For the text-containing cell, return its midpoint in [X, Y] coordinate format. 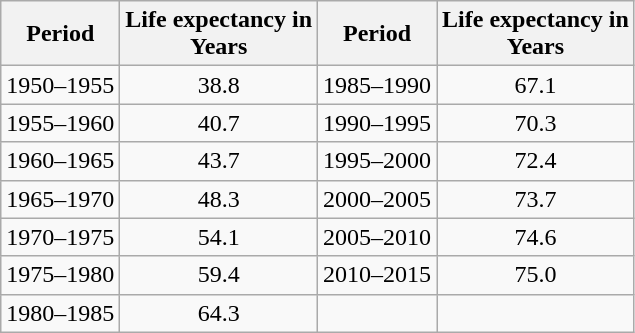
70.3 [536, 123]
40.7 [219, 123]
1955–1960 [60, 123]
74.6 [536, 237]
64.3 [219, 313]
75.0 [536, 275]
1985–1990 [378, 85]
2005–2010 [378, 237]
67.1 [536, 85]
38.8 [219, 85]
48.3 [219, 199]
1995–2000 [378, 161]
1960–1965 [60, 161]
1980–1985 [60, 313]
59.4 [219, 275]
54.1 [219, 237]
1975–1980 [60, 275]
73.7 [536, 199]
2000–2005 [378, 199]
43.7 [219, 161]
72.4 [536, 161]
1950–1955 [60, 85]
2010–2015 [378, 275]
1965–1970 [60, 199]
1970–1975 [60, 237]
1990–1995 [378, 123]
